Determine the (X, Y) coordinate at the center of the cell enclosing the given text.  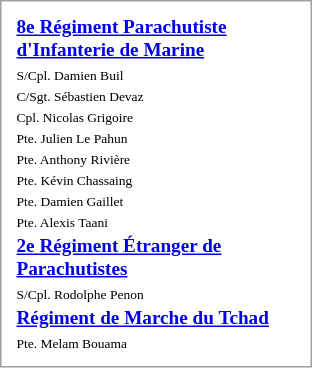
C/Sgt. Sébastien Devaz (156, 96)
Pte. Alexis Taani (156, 222)
Régiment de Marche du Tchad (156, 319)
Pte. Kévin Chassaing (156, 180)
Pte. Damien Gaillet (156, 201)
S/Cpl. Rodolphe Penon (156, 294)
Pte. Melam Bouama (156, 343)
Cpl. Nicolas Grigoire (156, 117)
Pte. Julien Le Pahun (156, 138)
8e Régiment Parachutiste d'Infanterie de Marine (156, 39)
S/Cpl. Damien Buil (156, 75)
2e Régiment Étranger de Parachutistes (156, 258)
Pte. Anthony Rivière (156, 159)
